Return (X, Y) of the center of cell containing provided text 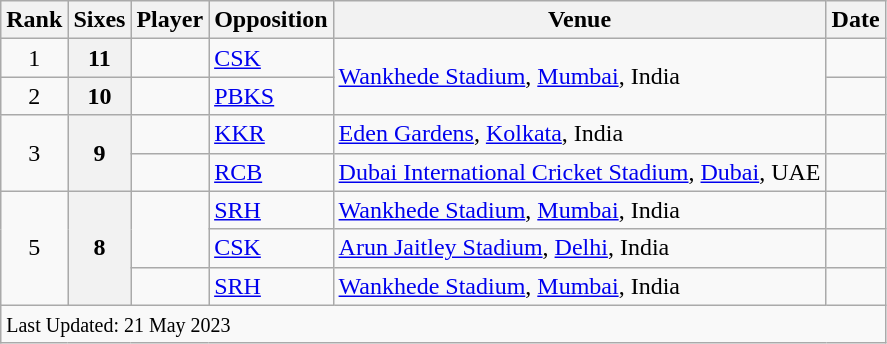
Player (170, 20)
PBKS (271, 96)
2 (34, 96)
8 (100, 248)
Opposition (271, 20)
Arun Jaitley Stadium, Delhi, India (580, 248)
1 (34, 58)
Eden Gardens, Kolkata, India (580, 134)
RCB (271, 172)
Rank (34, 20)
Sixes (100, 20)
10 (100, 96)
Dubai International Cricket Stadium, Dubai, UAE (580, 172)
KKR (271, 134)
11 (100, 58)
Date (856, 20)
9 (100, 153)
Venue (580, 20)
Last Updated: 21 May 2023 (443, 324)
3 (34, 153)
5 (34, 248)
